For the text-containing cell, return its midpoint in [x, y] coordinate format. 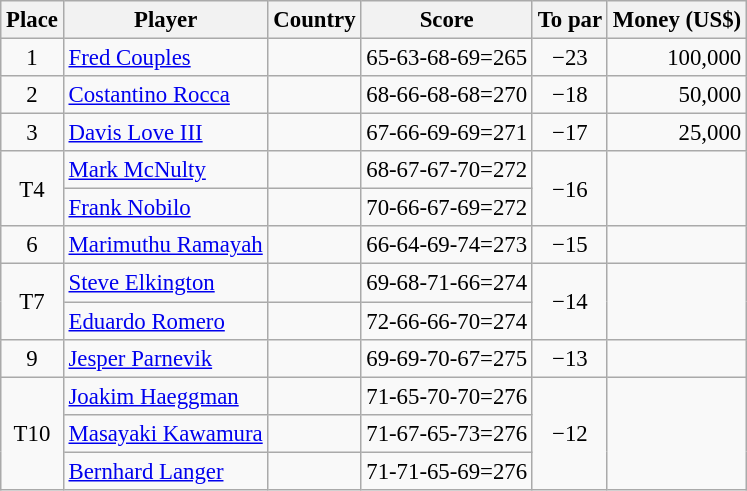
1 [32, 58]
68-66-68-68=270 [447, 95]
71-71-65-69=276 [447, 471]
71-67-65-73=276 [447, 433]
Mark McNulty [166, 170]
3 [32, 133]
T10 [32, 434]
−12 [570, 434]
100,000 [676, 58]
−16 [570, 188]
−17 [570, 133]
Davis Love III [166, 133]
Steve Elkington [166, 283]
−15 [570, 245]
Frank Nobilo [166, 208]
T7 [32, 302]
T4 [32, 188]
69-69-70-67=275 [447, 358]
To par [570, 20]
−18 [570, 95]
−13 [570, 358]
25,000 [676, 133]
72-66-66-70=274 [447, 321]
9 [32, 358]
68-67-67-70=272 [447, 170]
66-64-69-74=273 [447, 245]
Money (US$) [676, 20]
50,000 [676, 95]
2 [32, 95]
Fred Couples [166, 58]
70-66-67-69=272 [447, 208]
Masayaki Kawamura [166, 433]
Eduardo Romero [166, 321]
Score [447, 20]
Costantino Rocca [166, 95]
−23 [570, 58]
−14 [570, 302]
Joakim Haeggman [166, 396]
Country [314, 20]
Player [166, 20]
Bernhard Langer [166, 471]
67-66-69-69=271 [447, 133]
Marimuthu Ramayah [166, 245]
71-65-70-70=276 [447, 396]
69-68-71-66=274 [447, 283]
65-63-68-69=265 [447, 58]
Jesper Parnevik [166, 358]
6 [32, 245]
Place [32, 20]
